Extract the [x, y] coordinate from the center of the cell holding the provided text.  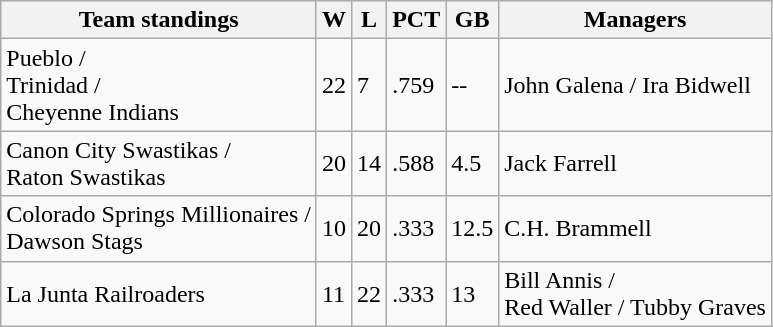
.588 [416, 164]
4.5 [472, 164]
Canon City Swastikas / Raton Swastikas [159, 164]
La Junta Railroaders [159, 294]
.759 [416, 85]
Bill Annis / Red Waller / Tubby Graves [636, 294]
GB [472, 20]
11 [334, 294]
L [370, 20]
10 [334, 228]
Pueblo / Trinidad / Cheyenne Indians [159, 85]
John Galena / Ira Bidwell [636, 85]
Team standings [159, 20]
C.H. Brammell [636, 228]
W [334, 20]
12.5 [472, 228]
-- [472, 85]
13 [472, 294]
Colorado Springs Millionaires / Dawson Stags [159, 228]
14 [370, 164]
Jack Farrell [636, 164]
Managers [636, 20]
7 [370, 85]
PCT [416, 20]
